Output the (X, Y) coordinate of the center of the cell containing the given text.  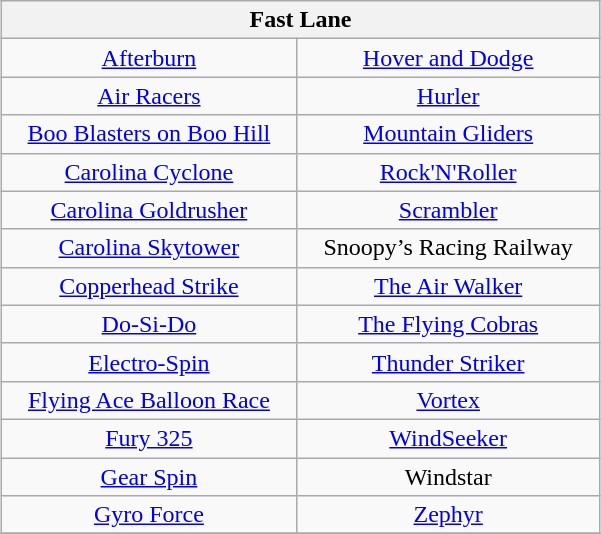
WindSeeker (448, 438)
Gyro Force (148, 515)
Carolina Skytower (148, 248)
Air Racers (148, 96)
The Air Walker (448, 286)
Afterburn (148, 58)
Hover and Dodge (448, 58)
Flying Ace Balloon Race (148, 400)
Do-Si-Do (148, 324)
Gear Spin (148, 477)
Electro-Spin (148, 362)
Thunder Striker (448, 362)
Fast Lane (300, 20)
Zephyr (448, 515)
The Flying Cobras (448, 324)
Rock'N'Roller (448, 172)
Windstar (448, 477)
Scrambler (448, 210)
Fury 325 (148, 438)
Copperhead Strike (148, 286)
Vortex (448, 400)
Mountain Gliders (448, 134)
Hurler (448, 96)
Snoopy’s Racing Railway (448, 248)
Carolina Cyclone (148, 172)
Carolina Goldrusher (148, 210)
Boo Blasters on Boo Hill (148, 134)
